Identify which cell holds the provided text, then report its (X, Y) central coordinate. 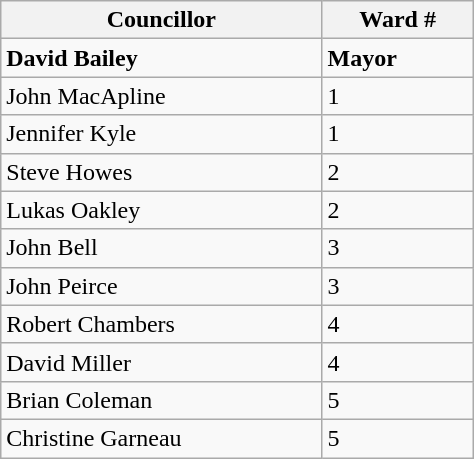
Jennifer Kyle (162, 134)
Steve Howes (162, 172)
John Bell (162, 248)
Mayor (398, 58)
John MacApline (162, 96)
Brian Coleman (162, 400)
Christine Garneau (162, 438)
David Bailey (162, 58)
David Miller (162, 362)
Robert Chambers (162, 324)
John Peirce (162, 286)
Lukas Oakley (162, 210)
Councillor (162, 20)
Ward # (398, 20)
